For the text-containing cell, return its midpoint in (X, Y) coordinate format. 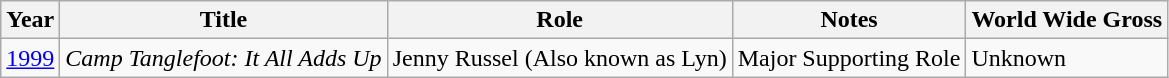
Role (560, 20)
1999 (30, 58)
Notes (849, 20)
Jenny Russel (Also known as Lyn) (560, 58)
Camp Tanglefoot: It All Adds Up (224, 58)
Unknown (1067, 58)
Year (30, 20)
World Wide Gross (1067, 20)
Major Supporting Role (849, 58)
Title (224, 20)
